Scan for the cell matching the given text and deliver its (X, Y) coordinate at center. 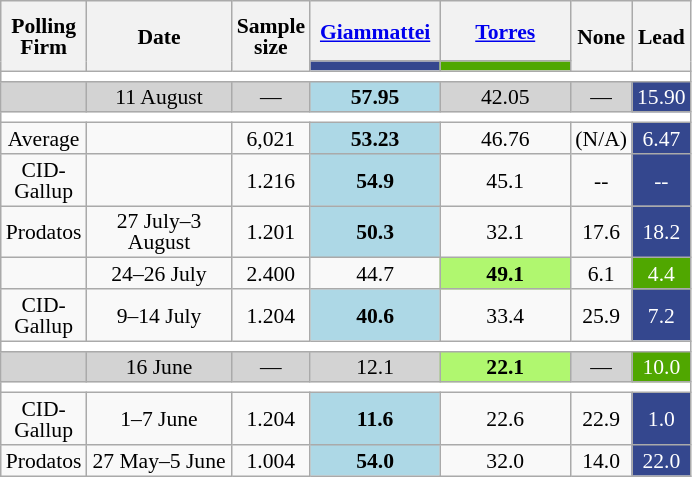
57.95 (375, 96)
50.3 (375, 232)
Polling Firm (44, 36)
17.6 (601, 232)
1.201 (271, 232)
46.76 (505, 138)
6,021 (271, 138)
None (601, 36)
Sample size (271, 36)
40.6 (375, 315)
6.1 (601, 274)
42.05 (505, 96)
10.0 (662, 366)
11.6 (375, 419)
1–7 June (158, 419)
54.9 (375, 180)
32.0 (505, 460)
4.4 (662, 274)
15.90 (662, 96)
27 May–5 June (158, 460)
12.1 (375, 366)
Average (44, 138)
22.6 (505, 419)
44.7 (375, 274)
53.23 (375, 138)
54.0 (375, 460)
22.0 (662, 460)
Lead (662, 36)
(N/A) (601, 138)
27 July–3 August (158, 232)
33.4 (505, 315)
1.0 (662, 419)
25.9 (601, 315)
22.9 (601, 419)
18.2 (662, 232)
16 June (158, 366)
Date (158, 36)
14.0 (601, 460)
6.47 (662, 138)
1.004 (271, 460)
9–14 July (158, 315)
1.216 (271, 180)
7.2 (662, 315)
24–26 July (158, 274)
45.1 (505, 180)
2.400 (271, 274)
32.1 (505, 232)
Torres (505, 31)
22.1 (505, 366)
Giammattei (375, 31)
11 August (158, 96)
49.1 (505, 274)
